Extract the [X, Y] coordinate from the center of the cell holding the provided text.  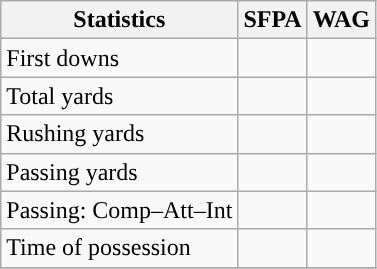
Time of possession [120, 248]
First downs [120, 58]
Total yards [120, 96]
Passing: Comp–Att–Int [120, 210]
Statistics [120, 20]
Rushing yards [120, 134]
SFPA [272, 20]
WAG [341, 20]
Passing yards [120, 172]
